From the cell containing the given text, extract its center point as [x, y] coordinate. 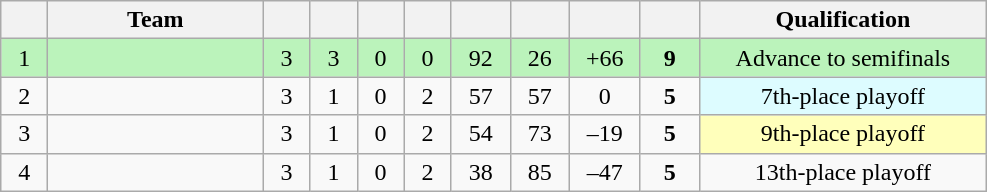
38 [480, 172]
85 [540, 172]
9th-place playoff [842, 134]
92 [480, 58]
13th-place playoff [842, 172]
7th-place playoff [842, 96]
26 [540, 58]
73 [540, 134]
Qualification [842, 20]
54 [480, 134]
+66 [604, 58]
9 [670, 58]
Advance to semifinals [842, 58]
–19 [604, 134]
4 [24, 172]
Team [156, 20]
–47 [604, 172]
